Find where the given text appears and provide that cell's center as [X, Y] coordinate. 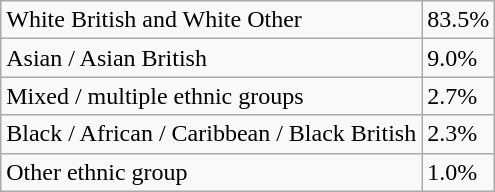
2.7% [458, 96]
Other ethnic group [212, 172]
2.3% [458, 134]
Asian / Asian British [212, 58]
Black / African / Caribbean / Black British [212, 134]
White British and White Other [212, 20]
9.0% [458, 58]
Mixed / multiple ethnic groups [212, 96]
83.5% [458, 20]
1.0% [458, 172]
